Detect which cell encompasses the target text, then output its (x, y) center coordinate. 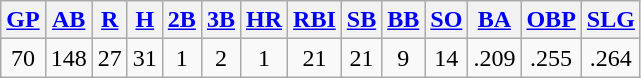
70 (23, 58)
27 (110, 58)
SO (446, 20)
HR (264, 20)
.255 (551, 58)
31 (144, 58)
148 (68, 58)
GP (23, 20)
H (144, 20)
AB (68, 20)
14 (446, 58)
BB (404, 20)
2 (220, 58)
R (110, 20)
2B (182, 20)
OBP (551, 20)
.209 (494, 58)
3B (220, 20)
.264 (610, 58)
SLG (610, 20)
9 (404, 58)
SB (361, 20)
RBI (315, 20)
BA (494, 20)
